Extract the [x, y] coordinate from the center of the cell holding the provided text.  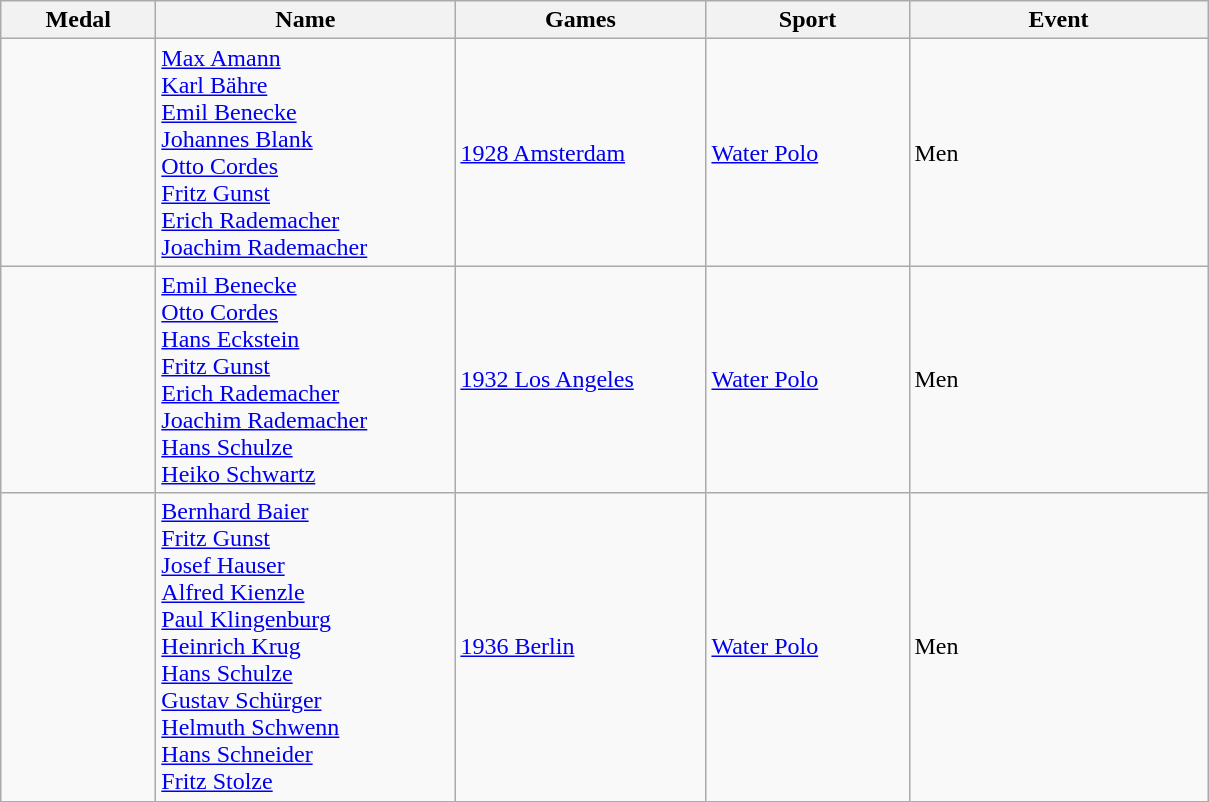
1936 Berlin [580, 647]
Games [580, 20]
1932 Los Angeles [580, 380]
1928 Amsterdam [580, 152]
Event [1058, 20]
Emil BeneckeOtto CordesHans EcksteinFritz GunstErich RademacherJoachim RademacherHans SchulzeHeiko Schwartz [306, 380]
Bernhard BaierFritz GunstJosef HauserAlfred KienzlePaul KlingenburgHeinrich KrugHans SchulzeGustav SchürgerHelmuth SchwennHans SchneiderFritz Stolze [306, 647]
Sport [808, 20]
Medal [78, 20]
Max AmannKarl BähreEmil BeneckeJohannes BlankOtto CordesFritz GunstErich RademacherJoachim Rademacher [306, 152]
Name [306, 20]
